Scan for the cell matching the given text and deliver its (X, Y) coordinate at center. 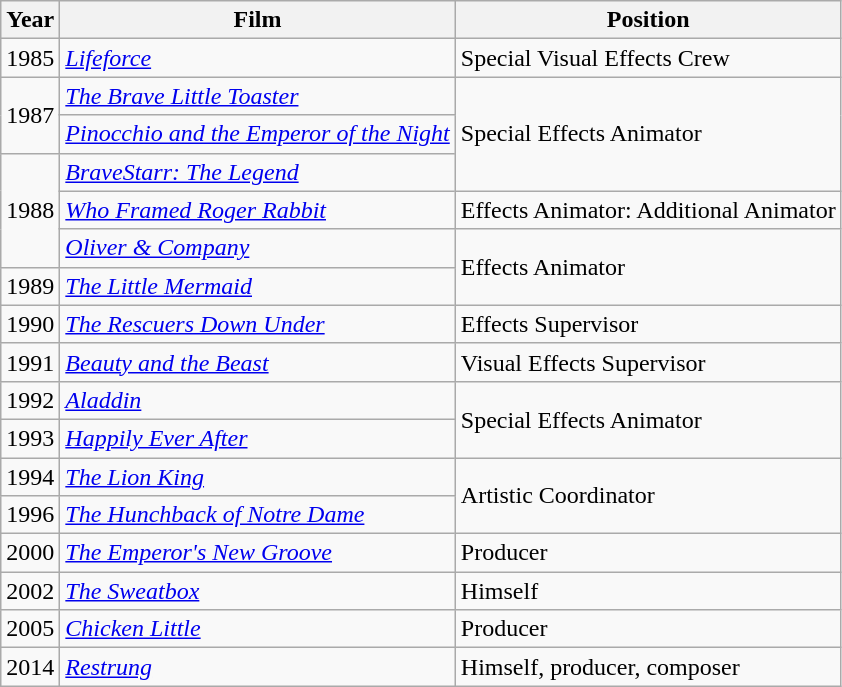
1987 (30, 115)
The Hunchback of Notre Dame (258, 515)
BraveStarr: The Legend (258, 172)
The Little Mermaid (258, 286)
1989 (30, 286)
Film (258, 20)
Effects Animator: Additional Animator (648, 210)
Visual Effects Supervisor (648, 362)
2005 (30, 629)
2002 (30, 591)
1990 (30, 324)
Year (30, 20)
The Lion King (258, 477)
Chicken Little (258, 629)
Happily Ever After (258, 438)
Effects Animator (648, 267)
Special Visual Effects Crew (648, 58)
Position (648, 20)
Aladdin (258, 400)
1988 (30, 210)
1992 (30, 400)
1991 (30, 362)
Effects Supervisor (648, 324)
Himself, producer, composer (648, 667)
Beauty and the Beast (258, 362)
Pinocchio and the Emperor of the Night (258, 134)
Restrung (258, 667)
1993 (30, 438)
1985 (30, 58)
Himself (648, 591)
Oliver & Company (258, 248)
1994 (30, 477)
The Brave Little Toaster (258, 96)
Who Framed Roger Rabbit (258, 210)
Lifeforce (258, 58)
The Rescuers Down Under (258, 324)
The Sweatbox (258, 591)
The Emperor's New Groove (258, 553)
1996 (30, 515)
2000 (30, 553)
Artistic Coordinator (648, 496)
2014 (30, 667)
